Locate the cell with the specified text and output its [x, y] center coordinate. 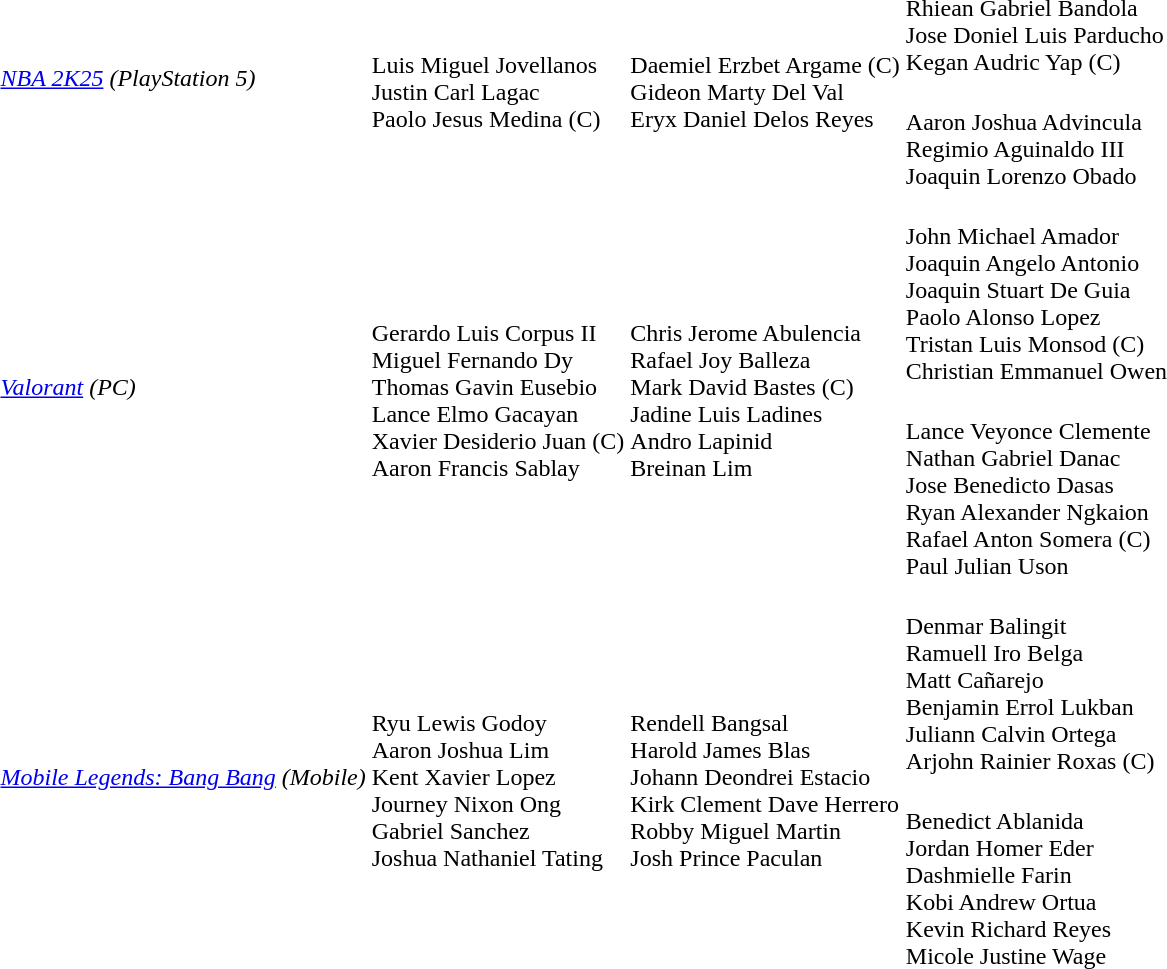
Gerardo Luis Corpus IIMiguel Fernando DyThomas Gavin EusebioLance Elmo GacayanXavier Desiderio Juan (C)Aaron Francis Sablay [498, 388]
Chris Jerome AbulenciaRafael Joy BallezaMark David Bastes (C)Jadine Luis LadinesAndro LapinidBreinan Lim [765, 388]
